Return the (X, Y) coordinate for the center point of the cell that contains the specified text.  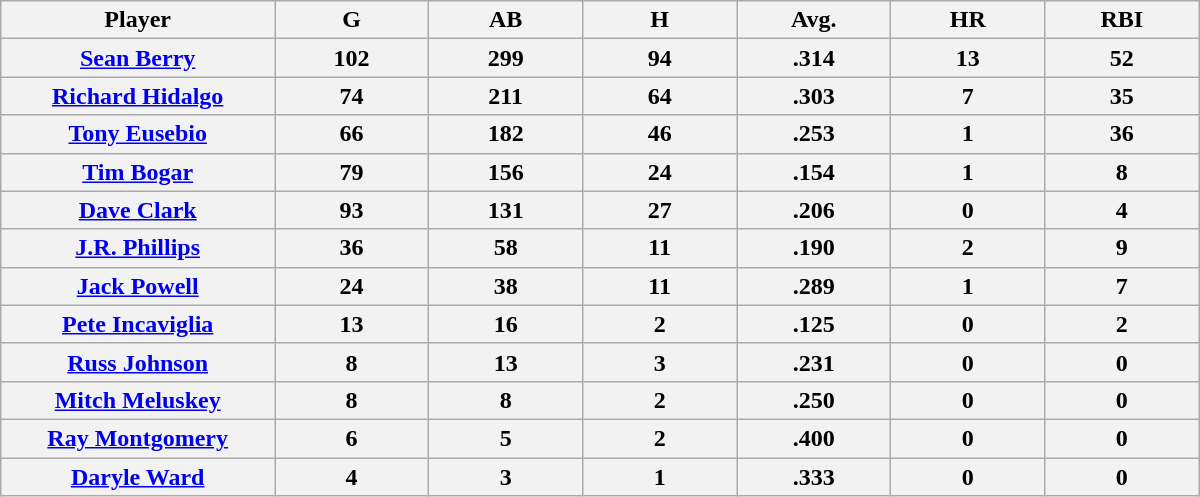
131 (506, 210)
Daryle Ward (138, 477)
Tim Bogar (138, 172)
52 (1122, 58)
211 (506, 96)
Avg. (814, 20)
Richard Hidalgo (138, 96)
6 (352, 438)
64 (660, 96)
Mitch Meluskey (138, 400)
J.R. Phillips (138, 248)
G (352, 20)
H (660, 20)
Russ Johnson (138, 362)
299 (506, 58)
Sean Berry (138, 58)
AB (506, 20)
.333 (814, 477)
.253 (814, 134)
RBI (1122, 20)
27 (660, 210)
Pete Incaviglia (138, 324)
79 (352, 172)
5 (506, 438)
182 (506, 134)
.125 (814, 324)
93 (352, 210)
16 (506, 324)
Tony Eusebio (138, 134)
74 (352, 96)
94 (660, 58)
.250 (814, 400)
.303 (814, 96)
46 (660, 134)
58 (506, 248)
Dave Clark (138, 210)
Jack Powell (138, 286)
Ray Montgomery (138, 438)
Player (138, 20)
.400 (814, 438)
66 (352, 134)
.206 (814, 210)
9 (1122, 248)
156 (506, 172)
.190 (814, 248)
.314 (814, 58)
.154 (814, 172)
35 (1122, 96)
102 (352, 58)
HR (968, 20)
.289 (814, 286)
.231 (814, 362)
38 (506, 286)
